Find where the given text appears and provide that cell's center as [X, Y] coordinate. 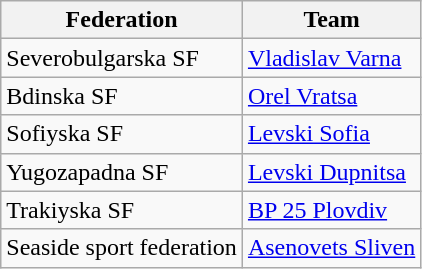
Levski Dupnitsa [331, 172]
Seaside sport federation [122, 248]
Orel Vratsa [331, 96]
Trakiyska SF [122, 210]
Severobulgarska SF [122, 58]
Yugozapadna SF [122, 172]
Team [331, 20]
Levski Sofia [331, 134]
Bdinska SF [122, 96]
Federation [122, 20]
Vladislav Varna [331, 58]
BP 25 Plovdiv [331, 210]
Sofiyska SF [122, 134]
Asenovets Sliven [331, 248]
